Pinpoint the cell where the given text exists, returning its (X, Y) midpoint coordinate. 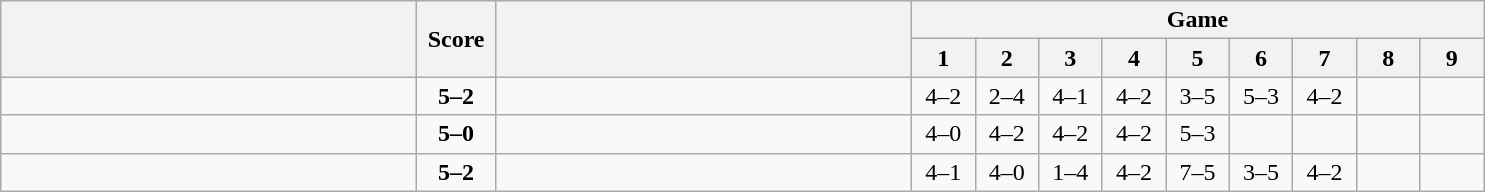
5–0 (456, 134)
4 (1134, 58)
2 (1007, 58)
5 (1198, 58)
3 (1071, 58)
7–5 (1198, 172)
Score (456, 39)
1–4 (1071, 172)
Game (1197, 20)
7 (1325, 58)
1 (943, 58)
6 (1261, 58)
8 (1388, 58)
2–4 (1007, 96)
9 (1452, 58)
